Output the (x, y) coordinate of the center of the cell containing the given text.  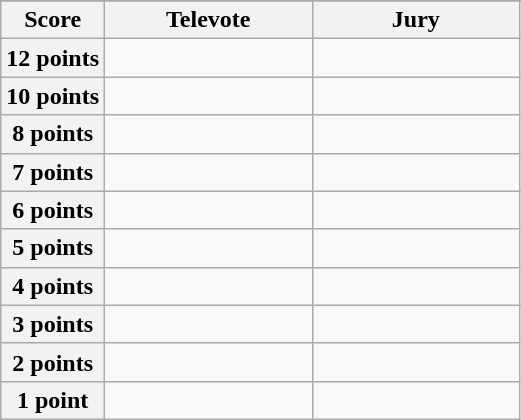
5 points (53, 248)
7 points (53, 172)
2 points (53, 362)
12 points (53, 58)
10 points (53, 96)
3 points (53, 324)
6 points (53, 210)
Jury (416, 20)
8 points (53, 134)
Score (53, 20)
4 points (53, 286)
1 point (53, 400)
Televote (209, 20)
